Determine the [x, y] coordinate at the center of the cell enclosing the given text.  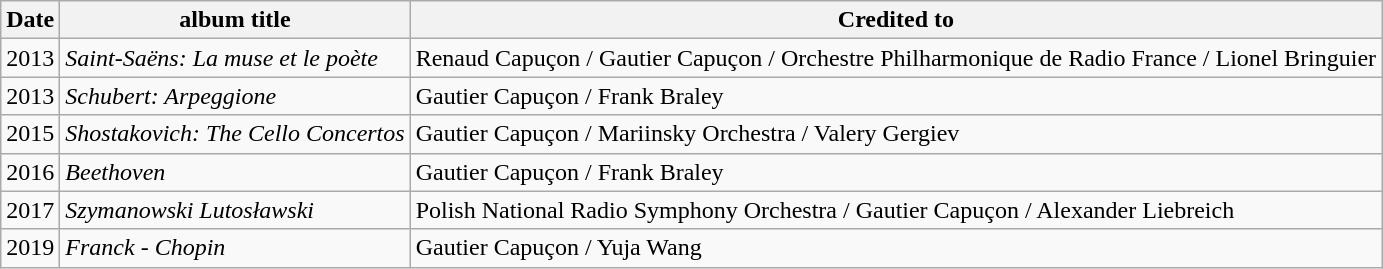
Credited to [896, 20]
Polish National Radio Symphony Orchestra / Gautier Capuçon / Alexander Liebreich [896, 210]
Saint-Saëns: La muse et le poète [235, 58]
Szymanowski Lutosławski [235, 210]
Gautier Capuçon / Yuja Wang [896, 248]
2016 [30, 172]
Beethoven [235, 172]
2019 [30, 248]
Gautier Capuçon / Mariinsky Orchestra / Valery Gergiev [896, 134]
Shostakovich: The Cello Concertos [235, 134]
Franck - Chopin [235, 248]
2015 [30, 134]
Date [30, 20]
2017 [30, 210]
Renaud Capuçon / Gautier Capuçon / Orchestre Philharmonique de Radio France / Lionel Bringuier [896, 58]
Schubert: Arpeggione [235, 96]
album title [235, 20]
